Provide the [x, y] coordinate of the cell's center where the given text is located.  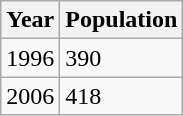
1996 [30, 58]
418 [122, 96]
390 [122, 58]
2006 [30, 96]
Year [30, 20]
Population [122, 20]
